Extract the (x, y) coordinate from the center of the cell holding the provided text.  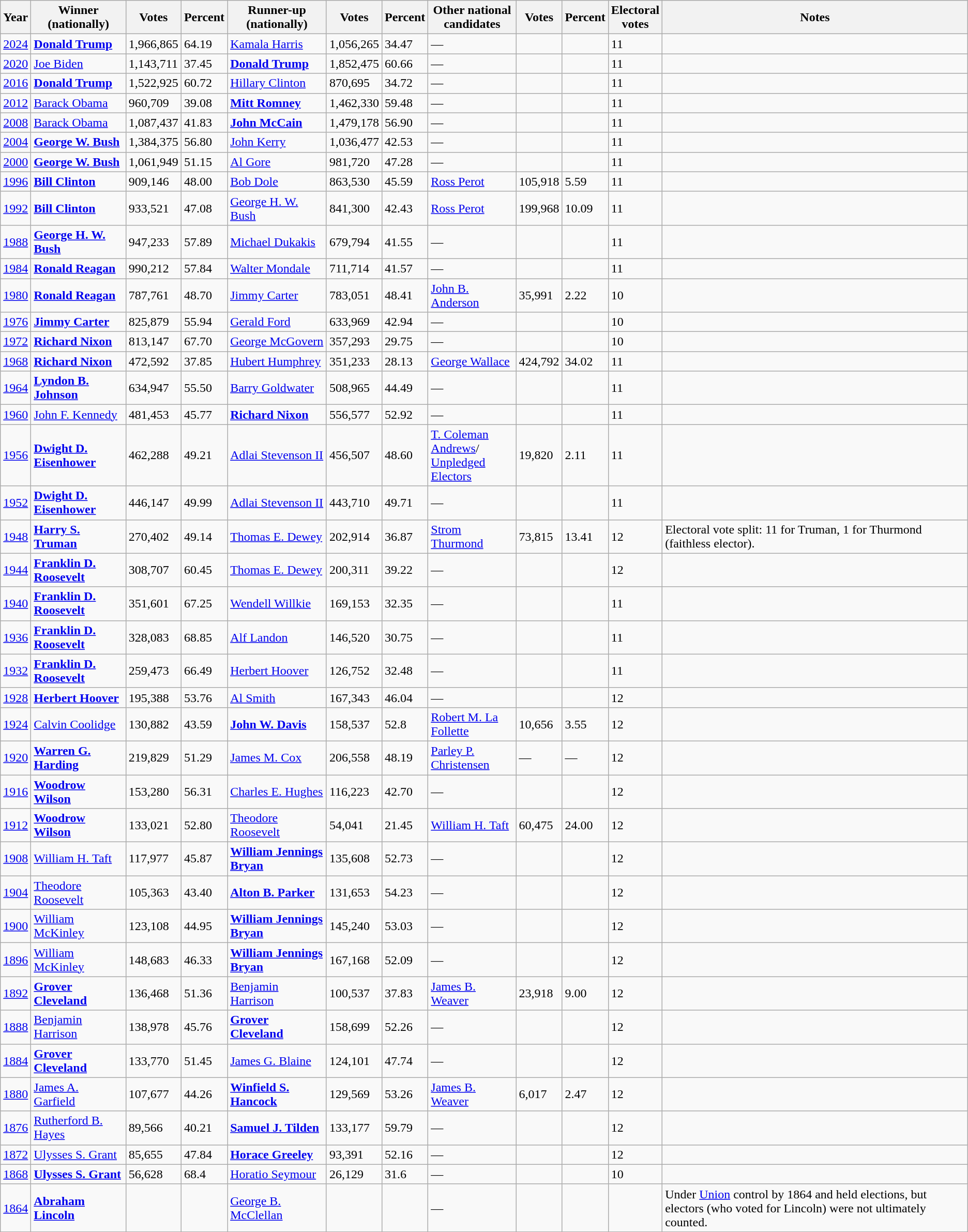
1912 (16, 825)
1872 (16, 1154)
52.8 (405, 724)
167,343 (354, 697)
1,462,330 (354, 103)
Walter Mondale (277, 268)
44.49 (405, 388)
Gerald Ford (277, 322)
Horatio Seymour (277, 1174)
Samuel J. Tilden (277, 1128)
41.83 (204, 123)
126,752 (354, 671)
933,521 (153, 208)
68.85 (204, 637)
67.25 (204, 604)
73,815 (539, 537)
John McCain (277, 123)
1916 (16, 791)
136,468 (153, 994)
1,852,475 (354, 64)
200,311 (354, 570)
Wendell Willkie (277, 604)
Bob Dole (277, 181)
68.4 (204, 1174)
James G. Blaine (277, 1061)
123,108 (153, 926)
711,714 (354, 268)
64.19 (204, 44)
Runner-up (nationally) (277, 18)
508,965 (354, 388)
206,558 (354, 758)
51.29 (204, 758)
1864 (16, 1208)
Strom Thurmond (472, 537)
John B. Anderson (472, 295)
1944 (16, 570)
48.00 (204, 181)
51.36 (204, 994)
167,168 (354, 960)
93,391 (354, 1154)
47.74 (405, 1061)
148,683 (153, 960)
44.95 (204, 926)
909,146 (153, 181)
Electoralvotes (635, 18)
633,969 (354, 322)
195,388 (153, 697)
46.04 (405, 697)
54.23 (405, 892)
1952 (16, 503)
Notes (815, 18)
1908 (16, 859)
48.60 (405, 455)
1976 (16, 322)
105,918 (539, 181)
36.87 (405, 537)
1956 (16, 455)
947,233 (153, 242)
107,677 (153, 1094)
2024 (16, 44)
32.35 (405, 604)
Charles E. Hughes (277, 791)
49.99 (204, 503)
863,530 (354, 181)
1880 (16, 1094)
Year (16, 18)
24.00 (585, 825)
21.45 (405, 825)
1924 (16, 724)
2008 (16, 123)
49.71 (405, 503)
1980 (16, 295)
308,707 (153, 570)
39.22 (405, 570)
2.11 (585, 455)
53.76 (204, 697)
Under Union control by 1864 and held elections, but electors (who voted for Lincoln) were not ultimately counted. (815, 1208)
Abraham Lincoln (79, 1208)
1,061,949 (153, 162)
351,233 (354, 361)
1884 (16, 1061)
30.75 (405, 637)
45.87 (204, 859)
85,655 (153, 1154)
Horace Greeley (277, 1154)
1900 (16, 926)
3.55 (585, 724)
46.33 (204, 960)
56.90 (405, 123)
981,720 (354, 162)
37.45 (204, 64)
124,101 (354, 1061)
28.13 (405, 361)
130,882 (153, 724)
131,653 (354, 892)
32.48 (405, 671)
52.16 (405, 1154)
42.53 (405, 142)
Rutherford B. Hayes (79, 1128)
34.02 (585, 361)
446,147 (153, 503)
43.59 (204, 724)
5.59 (585, 181)
2012 (16, 103)
44.26 (204, 1094)
169,153 (354, 604)
67.70 (204, 342)
John Kerry (277, 142)
51.15 (204, 162)
89,566 (153, 1128)
60,475 (539, 825)
1,522,925 (153, 83)
Kamala Harris (277, 44)
2.22 (585, 295)
Al Gore (277, 162)
42.94 (405, 322)
1988 (16, 242)
56.31 (204, 791)
43.40 (204, 892)
1,087,437 (153, 123)
Lyndon B. Johnson (79, 388)
Alf Landon (277, 637)
Barry Goldwater (277, 388)
105,363 (153, 892)
45.76 (204, 1027)
60.72 (204, 83)
202,914 (354, 537)
55.94 (204, 322)
1,966,865 (153, 44)
1936 (16, 637)
Calvin Coolidge (79, 724)
57.84 (204, 268)
9.00 (585, 994)
960,709 (153, 103)
825,879 (153, 322)
52.73 (405, 859)
James A. Garfield (79, 1094)
1892 (16, 994)
424,792 (539, 361)
2020 (16, 64)
52.09 (405, 960)
1948 (16, 537)
462,288 (153, 455)
146,520 (354, 637)
1,384,375 (153, 142)
54,041 (354, 825)
133,770 (153, 1061)
45.77 (204, 415)
1972 (16, 342)
481,453 (153, 415)
53.03 (405, 926)
1928 (16, 697)
35,991 (539, 295)
456,507 (354, 455)
56,628 (153, 1174)
1,056,265 (354, 44)
Mitt Romney (277, 103)
6,017 (539, 1094)
George B. McClellan (277, 1208)
783,051 (354, 295)
270,402 (153, 537)
129,569 (354, 1094)
T. Coleman Andrews/Unpledged Electors (472, 455)
Robert M. La Follette (472, 724)
55.50 (204, 388)
1,143,711 (153, 64)
34.47 (405, 44)
1,479,178 (354, 123)
10.09 (585, 208)
1876 (16, 1128)
George McGovern (277, 342)
556,577 (354, 415)
Alton B. Parker (277, 892)
1888 (16, 1027)
48.70 (204, 295)
1996 (16, 181)
James M. Cox (277, 758)
49.14 (204, 537)
138,978 (153, 1027)
59.48 (405, 103)
60.45 (204, 570)
634,947 (153, 388)
787,761 (153, 295)
Winfield S. Hancock (277, 1094)
219,829 (153, 758)
47.28 (405, 162)
23,918 (539, 994)
1960 (16, 415)
328,083 (153, 637)
472,592 (153, 361)
133,177 (354, 1128)
1868 (16, 1174)
145,240 (354, 926)
Al Smith (277, 697)
56.80 (204, 142)
1896 (16, 960)
135,608 (354, 859)
48.19 (405, 758)
1,036,477 (354, 142)
39.08 (204, 103)
1964 (16, 388)
259,473 (153, 671)
1940 (16, 604)
1984 (16, 268)
1968 (16, 361)
153,280 (153, 791)
19,820 (539, 455)
57.89 (204, 242)
Electoral vote split: 11 for Truman, 1 for Thurmond (faithless elector). (815, 537)
53.26 (405, 1094)
John W. Davis (277, 724)
26,129 (354, 1174)
40.21 (204, 1128)
52.92 (405, 415)
813,147 (153, 342)
133,021 (153, 825)
59.79 (405, 1128)
George Wallace (472, 361)
Michael Dukakis (277, 242)
Joe Biden (79, 64)
116,223 (354, 791)
66.49 (204, 671)
117,977 (153, 859)
2.47 (585, 1094)
45.59 (405, 181)
1920 (16, 758)
37.83 (405, 994)
52.80 (204, 825)
Hillary Clinton (277, 83)
51.45 (204, 1061)
John F. Kennedy (79, 415)
34.72 (405, 83)
990,212 (153, 268)
199,968 (539, 208)
1904 (16, 892)
1992 (16, 208)
443,710 (354, 503)
60.66 (405, 64)
42.43 (405, 208)
13.41 (585, 537)
52.26 (405, 1027)
100,537 (354, 994)
158,699 (354, 1027)
Parley P. Christensen (472, 758)
Hubert Humphrey (277, 361)
29.75 (405, 342)
37.85 (204, 361)
2004 (16, 142)
49.21 (204, 455)
870,695 (354, 83)
1932 (16, 671)
2000 (16, 162)
10,656 (539, 724)
Winner (nationally) (79, 18)
41.55 (405, 242)
Warren G. Harding (79, 758)
158,537 (354, 724)
2016 (16, 83)
841,300 (354, 208)
47.08 (204, 208)
Harry S. Truman (79, 537)
357,293 (354, 342)
679,794 (354, 242)
31.6 (405, 1174)
48.41 (405, 295)
41.57 (405, 268)
42.70 (405, 791)
Other nationalcandidates (472, 18)
47.84 (204, 1154)
351,601 (153, 604)
